Pinpoint the cell where the given text exists, returning its (X, Y) midpoint coordinate. 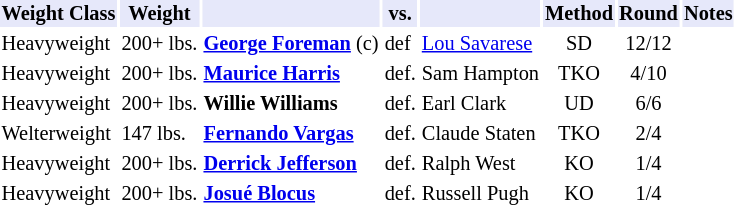
Maurice Harris (291, 74)
Weight Class (58, 14)
2/4 (649, 134)
Earl Clark (480, 104)
Round (649, 14)
vs. (400, 14)
KO (580, 164)
Weight (160, 14)
Willie Williams (291, 104)
def (400, 44)
147 lbs. (160, 134)
Lou Savarese (480, 44)
Fernando Vargas (291, 134)
Welterweight (58, 134)
1/4 (649, 164)
UD (580, 104)
12/12 (649, 44)
Notes (708, 14)
Ralph West (480, 164)
SD (580, 44)
Claude Staten (480, 134)
Method (580, 14)
Derrick Jefferson (291, 164)
George Foreman (c) (291, 44)
4/10 (649, 74)
6/6 (649, 104)
Sam Hampton (480, 74)
